Detect which cell encompasses the target text, then output its (x, y) center coordinate. 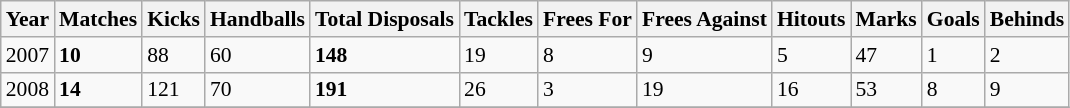
191 (384, 90)
2 (1028, 55)
Kicks (174, 19)
Year (28, 19)
5 (811, 55)
14 (98, 90)
Total Disposals (384, 19)
121 (174, 90)
148 (384, 55)
2007 (28, 55)
16 (811, 90)
Hitouts (811, 19)
Frees Against (704, 19)
Frees For (588, 19)
Handballs (258, 19)
47 (886, 55)
Goals (954, 19)
Matches (98, 19)
53 (886, 90)
Tackles (498, 19)
Behinds (1028, 19)
2008 (28, 90)
88 (174, 55)
Marks (886, 19)
60 (258, 55)
3 (588, 90)
26 (498, 90)
10 (98, 55)
70 (258, 90)
1 (954, 55)
